Search for the cell housing the specified text and yield its (X, Y) center coordinate. 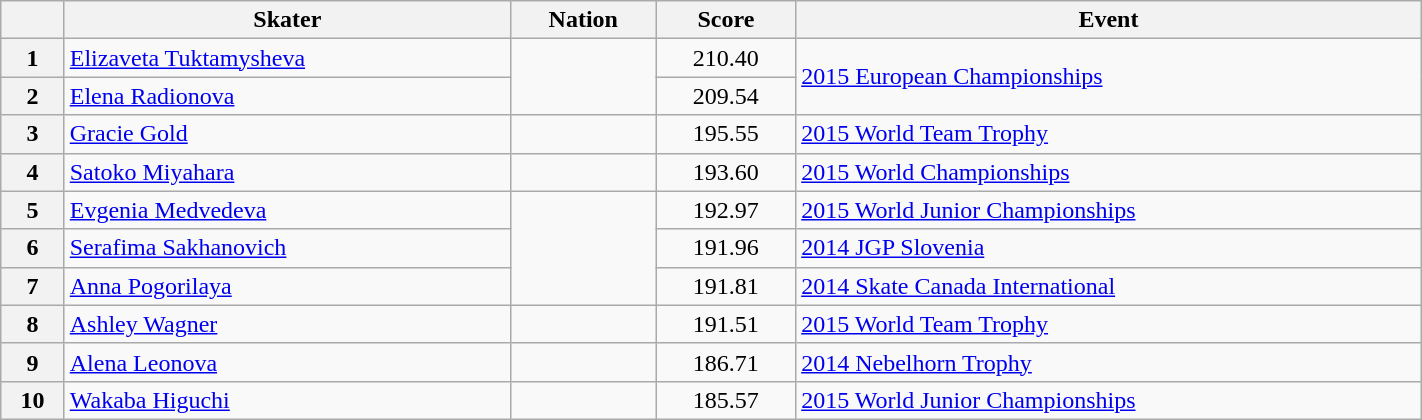
10 (32, 400)
209.54 (726, 96)
Elizaveta Tuktamysheva (287, 58)
Satoko Miyahara (287, 172)
191.81 (726, 286)
Wakaba Higuchi (287, 400)
2014 JGP Slovenia (1109, 248)
2015 World Championships (1109, 172)
3 (32, 134)
7 (32, 286)
1 (32, 58)
185.57 (726, 400)
191.51 (726, 324)
2014 Skate Canada International (1109, 286)
2014 Nebelhorn Trophy (1109, 362)
Score (726, 20)
186.71 (726, 362)
2015 European Championships (1109, 77)
6 (32, 248)
Nation (583, 20)
Skater (287, 20)
Gracie Gold (287, 134)
Ashley Wagner (287, 324)
Alena Leonova (287, 362)
195.55 (726, 134)
Event (1109, 20)
210.40 (726, 58)
2 (32, 96)
Evgenia Medvedeva (287, 210)
8 (32, 324)
5 (32, 210)
192.97 (726, 210)
9 (32, 362)
191.96 (726, 248)
193.60 (726, 172)
Anna Pogorilaya (287, 286)
4 (32, 172)
Serafima Sakhanovich (287, 248)
Elena Radionova (287, 96)
